Return (X, Y) of the center of cell containing provided text 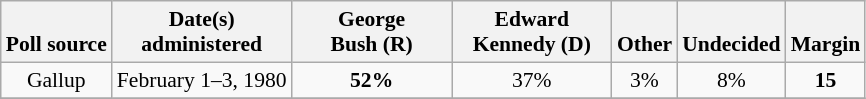
Other (644, 32)
GeorgeBush (R) (372, 32)
Gallup (56, 80)
Date(s)administered (202, 32)
February 1–3, 1980 (202, 80)
3% (644, 80)
52% (372, 80)
8% (731, 80)
Margin (826, 32)
EdwardKennedy (D) (532, 32)
15 (826, 80)
Undecided (731, 32)
Poll source (56, 32)
37% (532, 80)
